Locate the cell with the specified text and output its (x, y) center coordinate. 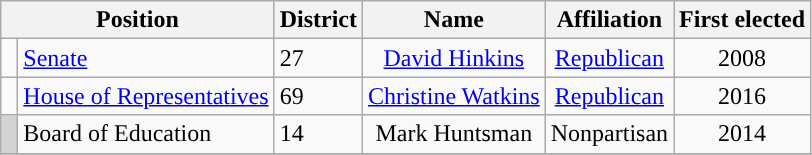
2014 (742, 134)
House of Representatives (146, 96)
David Hinkins (454, 58)
27 (318, 58)
Nonpartisan (609, 134)
Name (454, 20)
First elected (742, 20)
Affiliation (609, 20)
Christine Watkins (454, 96)
2016 (742, 96)
District (318, 20)
Position (138, 20)
2008 (742, 58)
14 (318, 134)
Senate (146, 58)
69 (318, 96)
Board of Education (146, 134)
Mark Huntsman (454, 134)
